Locate the cell with the specified text and output its [x, y] center coordinate. 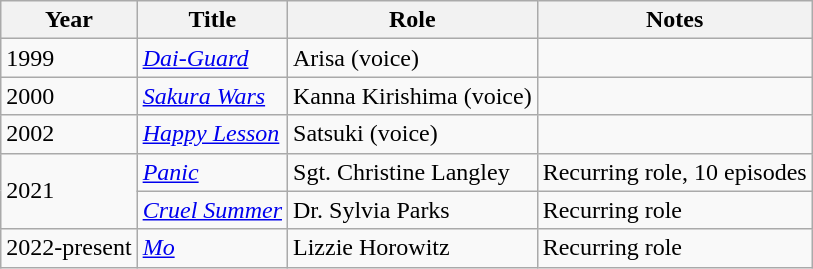
Arisa (voice) [413, 58]
Dr. Sylvia Parks [413, 210]
Kanna Kirishima (voice) [413, 96]
Mo [212, 248]
1999 [69, 58]
Sakura Wars [212, 96]
Cruel Summer [212, 210]
Role [413, 20]
Recurring role, 10 episodes [674, 172]
Title [212, 20]
2002 [69, 134]
Satsuki (voice) [413, 134]
2022-present [69, 248]
Year [69, 20]
Lizzie Horowitz [413, 248]
2021 [69, 191]
Notes [674, 20]
2000 [69, 96]
Panic [212, 172]
Sgt. Christine Langley [413, 172]
Dai-Guard [212, 58]
Happy Lesson [212, 134]
